Scan for the cell matching the given text and deliver its [x, y] coordinate at center. 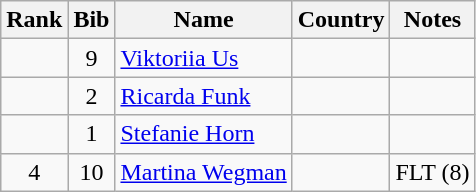
Stefanie Horn [204, 134]
Notes [432, 20]
FLT (8) [432, 172]
2 [92, 96]
1 [92, 134]
Martina Wegman [204, 172]
Bib [92, 20]
10 [92, 172]
Rank [34, 20]
Country [341, 20]
9 [92, 58]
Name [204, 20]
Ricarda Funk [204, 96]
4 [34, 172]
Viktoriia Us [204, 58]
